Capture the cell that displays the provided text and extract its (X, Y) central coordinate. 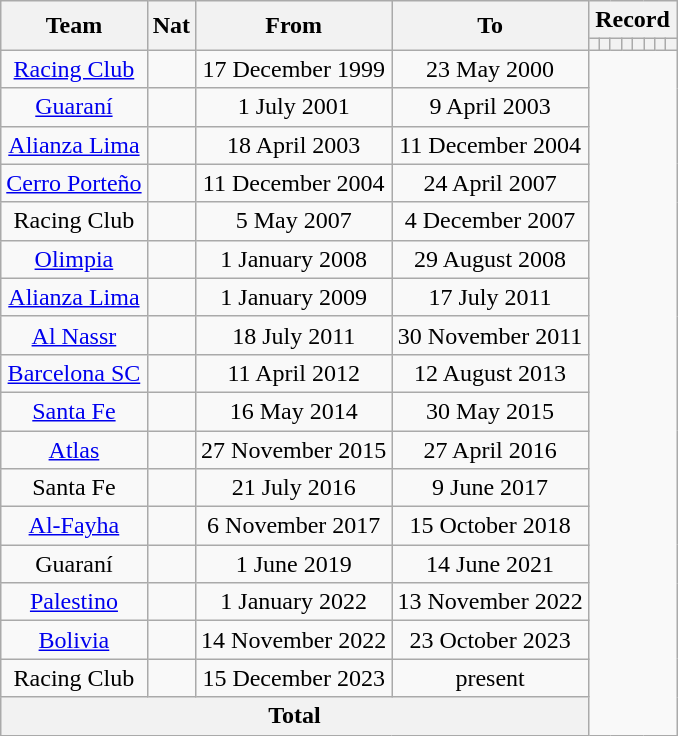
Team (74, 26)
23 October 2023 (490, 640)
18 July 2011 (294, 335)
Al Nassr (74, 335)
27 November 2015 (294, 449)
Record (632, 20)
17 December 1999 (294, 69)
1 July 2001 (294, 107)
27 April 2016 (490, 449)
15 December 2023 (294, 678)
1 January 2009 (294, 297)
Barcelona SC (74, 373)
17 July 2011 (490, 297)
To (490, 26)
Total (294, 716)
Cerro Porteño (74, 183)
14 November 2022 (294, 640)
1 June 2019 (294, 564)
Olimpia (74, 259)
4 December 2007 (490, 221)
present (490, 678)
12 August 2013 (490, 373)
14 June 2021 (490, 564)
Al-Fayha (74, 526)
Bolivia (74, 640)
Nat (171, 26)
9 June 2017 (490, 488)
5 May 2007 (294, 221)
9 April 2003 (490, 107)
23 May 2000 (490, 69)
18 April 2003 (294, 145)
Palestino (74, 602)
Atlas (74, 449)
1 January 2008 (294, 259)
16 May 2014 (294, 411)
15 October 2018 (490, 526)
6 November 2017 (294, 526)
30 November 2011 (490, 335)
21 July 2016 (294, 488)
From (294, 26)
29 August 2008 (490, 259)
13 November 2022 (490, 602)
1 January 2022 (294, 602)
11 April 2012 (294, 373)
30 May 2015 (490, 411)
24 April 2007 (490, 183)
